Return [X, Y] of the center of cell containing provided text 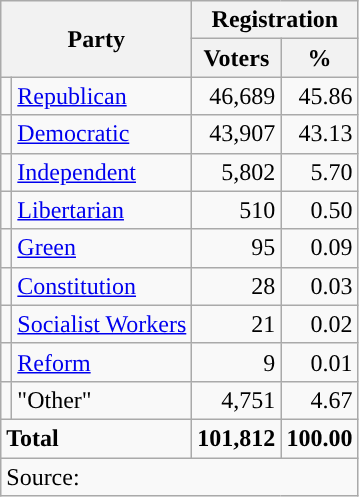
Green [102, 248]
0.01 [320, 362]
43,907 [236, 134]
9 [236, 362]
"Other" [102, 400]
Voters [236, 58]
4.67 [320, 400]
Republican [102, 96]
Constitution [102, 286]
0.02 [320, 324]
21 [236, 324]
Independent [102, 172]
Registration [275, 20]
Source: [180, 477]
95 [236, 248]
5,802 [236, 172]
100.00 [320, 438]
45.86 [320, 96]
Party [96, 39]
5.70 [320, 172]
0.03 [320, 286]
% [320, 58]
43.13 [320, 134]
4,751 [236, 400]
101,812 [236, 438]
Reform [102, 362]
Libertarian [102, 210]
0.50 [320, 210]
46,689 [236, 96]
28 [236, 286]
0.09 [320, 248]
Democratic [102, 134]
510 [236, 210]
Socialist Workers [102, 324]
Total [96, 438]
